From the cell containing the given text, extract its center point as (X, Y) coordinate. 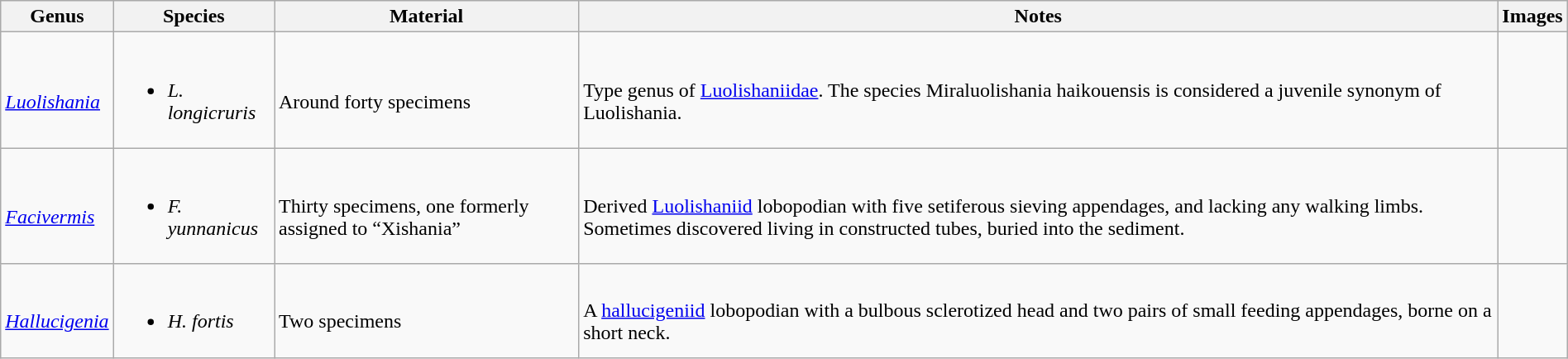
Luolishania (57, 90)
Genus (57, 17)
Facivermis (57, 206)
F. yunnanicus (194, 206)
Species (194, 17)
Hallucigenia (57, 311)
Type genus of Luolishaniidae. The species Miraluolishania haikouensis is considered a juvenile synonym of Luolishania. (1039, 90)
H. fortis (194, 311)
Two specimens (427, 311)
Material (427, 17)
Around forty specimens (427, 90)
Images (1532, 17)
A hallucigeniid lobopodian with a bulbous sclerotized head and two pairs of small feeding appendages, borne on a short neck. (1039, 311)
Thirty specimens, one formerly assigned to “Xishania” (427, 206)
Notes (1039, 17)
L. longicruris (194, 90)
